Detect which cell encompasses the target text, then output its [x, y] center coordinate. 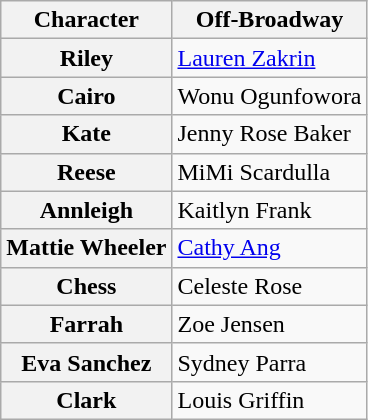
Kaitlyn Frank [270, 210]
Chess [86, 286]
Character [86, 20]
Louis Griffin [270, 400]
Kate [86, 134]
Wonu Ogunfowora [270, 96]
Annleigh [86, 210]
Cairo [86, 96]
Lauren Zakrin [270, 58]
Mattie Wheeler [86, 248]
Reese [86, 172]
Off-Broadway [270, 20]
MiMi Scardulla [270, 172]
Zoe Jensen [270, 324]
Cathy Ang [270, 248]
Eva Sanchez [86, 362]
Sydney Parra [270, 362]
Jenny Rose Baker [270, 134]
Farrah [86, 324]
Riley [86, 58]
Clark [86, 400]
Celeste Rose [270, 286]
